Output the [x, y] coordinate of the center of the cell containing the given text.  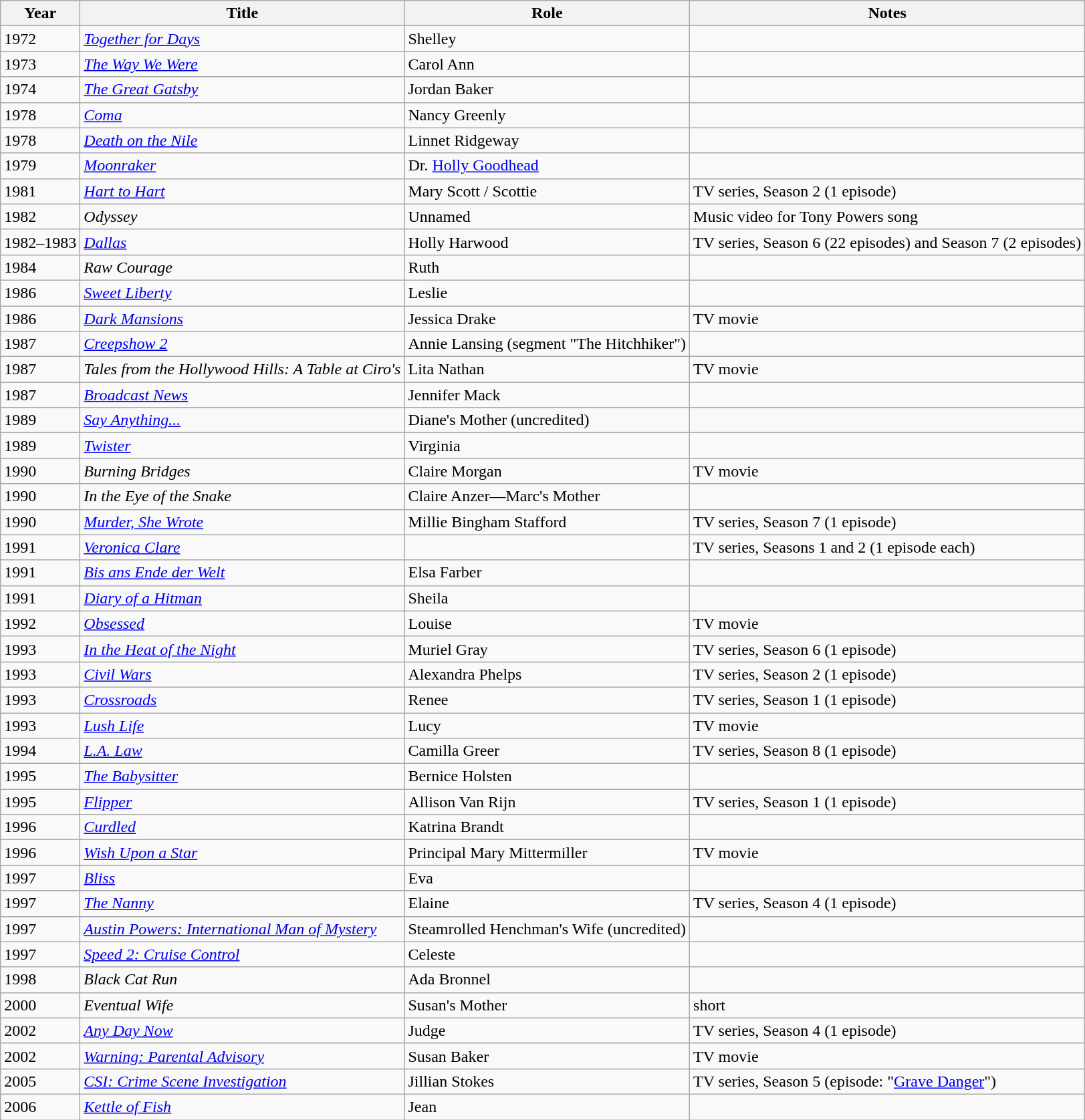
Muriel Gray [547, 649]
Together for Days [242, 39]
Ada Bronnel [547, 980]
Title [242, 13]
Any Day Now [242, 1030]
2006 [40, 1107]
Principal Mary Mittermiller [547, 853]
Lush Life [242, 725]
Music video for Tony Powers song [888, 217]
Sweet Liberty [242, 293]
Curdled [242, 827]
Louise [547, 623]
Lita Nathan [547, 370]
2005 [40, 1081]
Mary Scott / Scottie [547, 191]
Steamrolled Henchman's Wife (uncredited) [547, 929]
Diary of a Hitman [242, 598]
Jessica Drake [547, 319]
Murder, She Wrote [242, 522]
Hart to Hart [242, 191]
Celeste [547, 954]
Carol Ann [547, 64]
Creepshow 2 [242, 344]
L.A. Law [242, 751]
Katrina Brandt [547, 827]
1974 [40, 90]
Say Anything... [242, 420]
Virginia [547, 446]
1984 [40, 267]
TV series, Season 6 (22 episodes) and Season 7 (2 episodes) [888, 242]
Twister [242, 446]
Bliss [242, 878]
The Way We Were [242, 64]
Wish Upon a Star [242, 853]
Jean [547, 1107]
The Nanny [242, 903]
1992 [40, 623]
Susan's Mother [547, 1005]
Jillian Stokes [547, 1081]
Camilla Greer [547, 751]
Coma [242, 115]
Susan Baker [547, 1056]
Veronica Clare [242, 547]
TV series, Season 5 (episode: "Grave Danger") [888, 1081]
Diane's Mother (uncredited) [547, 420]
Ruth [547, 267]
TV series, Season 7 (1 episode) [888, 522]
Elaine [547, 903]
TV series, Season 8 (1 episode) [888, 751]
Kettle of Fish [242, 1107]
Linnet Ridgeway [547, 140]
Crossroads [242, 700]
Shelley [547, 39]
1979 [40, 166]
Obsessed [242, 623]
Role [547, 13]
TV series, Season 6 (1 episode) [888, 649]
Claire Anzer—Marc's Mother [547, 497]
Moonraker [242, 166]
1998 [40, 980]
Warning: Parental Advisory [242, 1056]
Judge [547, 1030]
1982 [40, 217]
short [888, 1005]
Bernice Holsten [547, 777]
Broadcast News [242, 395]
Claire Morgan [547, 471]
Annie Lansing (segment "The Hitchhiker") [547, 344]
Dark Mansions [242, 319]
1972 [40, 39]
Nancy Greenly [547, 115]
Tales from the Hollywood Hills: A Table at Ciro's [242, 370]
Burning Bridges [242, 471]
Holly Harwood [547, 242]
Elsa Farber [547, 573]
In the Heat of the Night [242, 649]
Civil Wars [242, 674]
1982–1983 [40, 242]
Sheila [547, 598]
Leslie [547, 293]
Lucy [547, 725]
Millie Bingham Stafford [547, 522]
Raw Courage [242, 267]
Speed 2: Cruise Control [242, 954]
Black Cat Run [242, 980]
2000 [40, 1005]
1973 [40, 64]
Jennifer Mack [547, 395]
Odyssey [242, 217]
Alexandra Phelps [547, 674]
Bis ans Ende der Welt [242, 573]
Notes [888, 13]
Year [40, 13]
Allison Van Rijn [547, 802]
Jordan Baker [547, 90]
1994 [40, 751]
In the Eye of the Snake [242, 497]
Unnamed [547, 217]
Flipper [242, 802]
Eva [547, 878]
1981 [40, 191]
Renee [547, 700]
Death on the Nile [242, 140]
Eventual Wife [242, 1005]
CSI: Crime Scene Investigation [242, 1081]
Dallas [242, 242]
The Great Gatsby [242, 90]
Dr. Holly Goodhead [547, 166]
Austin Powers: International Man of Mystery [242, 929]
The Babysitter [242, 777]
TV series, Seasons 1 and 2 (1 episode each) [888, 547]
